Scan for the cell matching the given text and deliver its [x, y] coordinate at center. 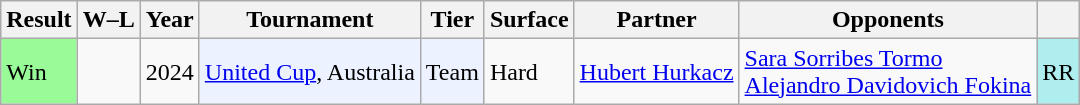
2024 [170, 72]
Team [452, 72]
Surface [529, 20]
Partner [656, 20]
Hard [529, 72]
Hubert Hurkacz [656, 72]
Year [170, 20]
W–L [108, 20]
RR [1058, 72]
Result [39, 20]
Opponents [888, 20]
Tournament [310, 20]
Sara Sorribes Tormo Alejandro Davidovich Fokina [888, 72]
Win [39, 72]
Tier [452, 20]
United Cup, Australia [310, 72]
